From the cell containing the given text, extract its center point as [X, Y] coordinate. 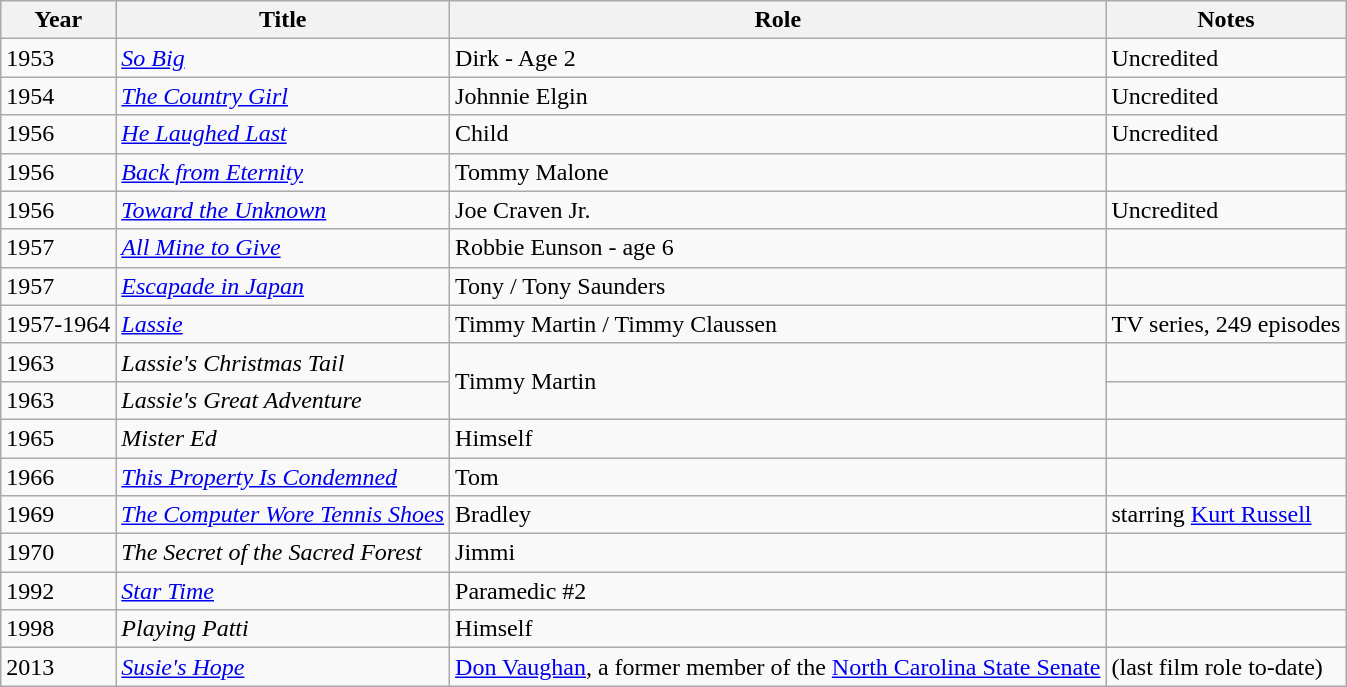
Lassie's Christmas Tail [283, 362]
Don Vaughan, a former member of the North Carolina State Senate [778, 667]
Mister Ed [283, 438]
1957-1964 [58, 324]
1992 [58, 591]
Back from Eternity [283, 172]
Dirk - Age 2 [778, 58]
Year [58, 20]
1966 [58, 477]
Lassie's Great Adventure [283, 400]
Tommy Malone [778, 172]
Jimmi [778, 553]
This Property Is Condemned [283, 477]
Toward the Unknown [283, 210]
Johnnie Elgin [778, 96]
Star Time [283, 591]
Title [283, 20]
1970 [58, 553]
1954 [58, 96]
Role [778, 20]
Robbie Eunson - age 6 [778, 248]
1965 [58, 438]
TV series, 249 episodes [1226, 324]
Bradley [778, 515]
1969 [58, 515]
1998 [58, 629]
All Mine to Give [283, 248]
Tom [778, 477]
Child [778, 134]
Escapade in Japan [283, 286]
Notes [1226, 20]
Lassie [283, 324]
The Computer Wore Tennis Shoes [283, 515]
So Big [283, 58]
Susie's Hope [283, 667]
Tony / Tony Saunders [778, 286]
The Secret of the Sacred Forest [283, 553]
(last film role to-date) [1226, 667]
He Laughed Last [283, 134]
Timmy Martin / Timmy Claussen [778, 324]
Timmy Martin [778, 381]
The Country Girl [283, 96]
2013 [58, 667]
starring Kurt Russell [1226, 515]
1953 [58, 58]
Joe Craven Jr. [778, 210]
Playing Patti [283, 629]
Paramedic #2 [778, 591]
